Pinpoint the cell where the given text exists, returning its (x, y) midpoint coordinate. 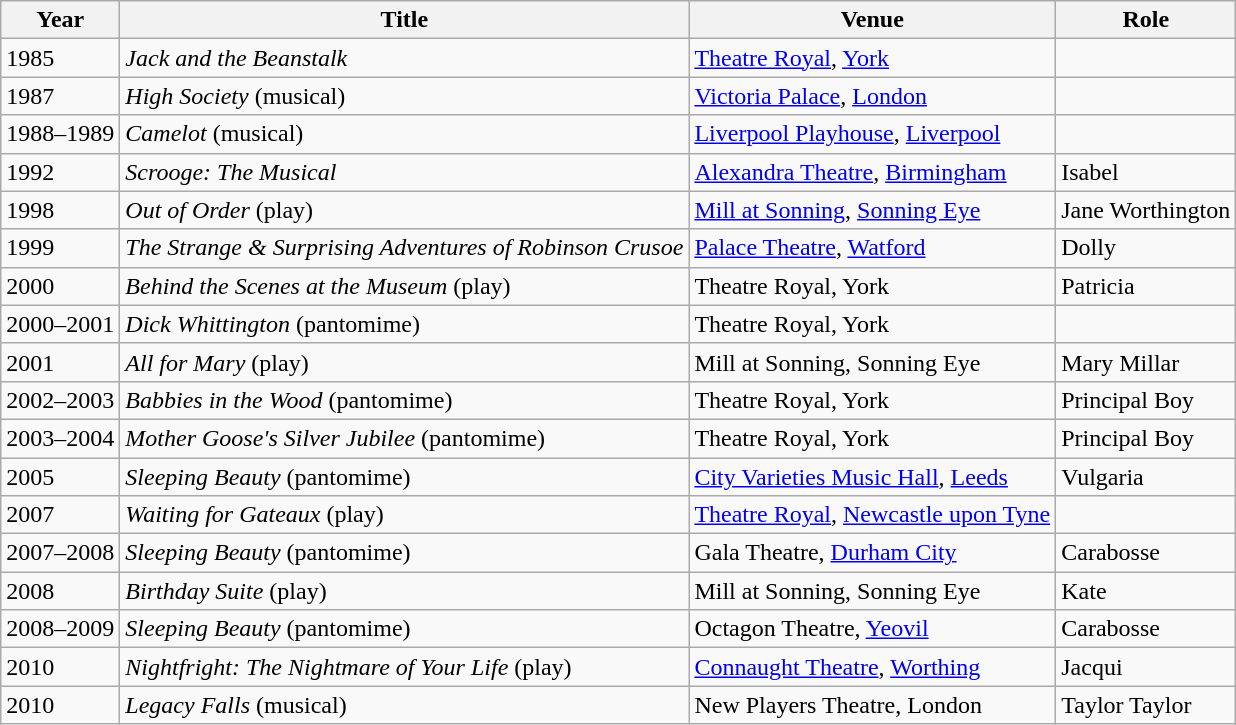
Waiting for Gateaux (play) (404, 515)
Camelot (musical) (404, 134)
2007 (60, 515)
2007–2008 (60, 553)
Out of Order (play) (404, 210)
Dolly (1146, 248)
Babbies in the Wood (pantomime) (404, 400)
Connaught Theatre, Worthing (872, 667)
The Strange & Surprising Adventures of Robinson Crusoe (404, 248)
New Players Theatre, London (872, 705)
2001 (60, 362)
Jane Worthington (1146, 210)
Theatre Royal, Newcastle upon Tyne (872, 515)
2008–2009 (60, 629)
1992 (60, 172)
High Society (musical) (404, 96)
All for Mary (play) (404, 362)
Gala Theatre, Durham City (872, 553)
1988–1989 (60, 134)
2002–2003 (60, 400)
2003–2004 (60, 438)
Mary Millar (1146, 362)
Title (404, 20)
Birthday Suite (play) (404, 591)
Dick Whittington (pantomime) (404, 324)
Year (60, 20)
Legacy Falls (musical) (404, 705)
Vulgaria (1146, 477)
Octagon Theatre, Yeovil (872, 629)
City Varieties Music Hall, Leeds (872, 477)
Jack and the Beanstalk (404, 58)
Palace Theatre, Watford (872, 248)
2000–2001 (60, 324)
Role (1146, 20)
2005 (60, 477)
Venue (872, 20)
1985 (60, 58)
Jacqui (1146, 667)
Alexandra Theatre, Birmingham (872, 172)
Liverpool Playhouse, Liverpool (872, 134)
1998 (60, 210)
Isabel (1146, 172)
Patricia (1146, 286)
Behind the Scenes at the Museum (play) (404, 286)
1987 (60, 96)
Mother Goose's Silver Jubilee (pantomime) (404, 438)
2008 (60, 591)
Scrooge: The Musical (404, 172)
Victoria Palace, London (872, 96)
Nightfright: The Nightmare of Your Life (play) (404, 667)
Kate (1146, 591)
Taylor Taylor (1146, 705)
1999 (60, 248)
2000 (60, 286)
